Detect which cell encompasses the target text, then output its (X, Y) center coordinate. 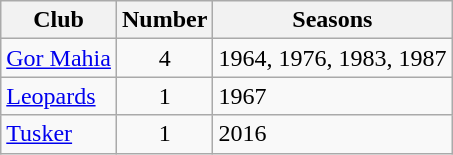
4 (164, 58)
Seasons (332, 20)
Tusker (59, 134)
Club (59, 20)
Leopards (59, 96)
Gor Mahia (59, 58)
2016 (332, 134)
Number (164, 20)
1967 (332, 96)
1964, 1976, 1983, 1987 (332, 58)
